Output the (X, Y) coordinate of the center of the cell containing the given text.  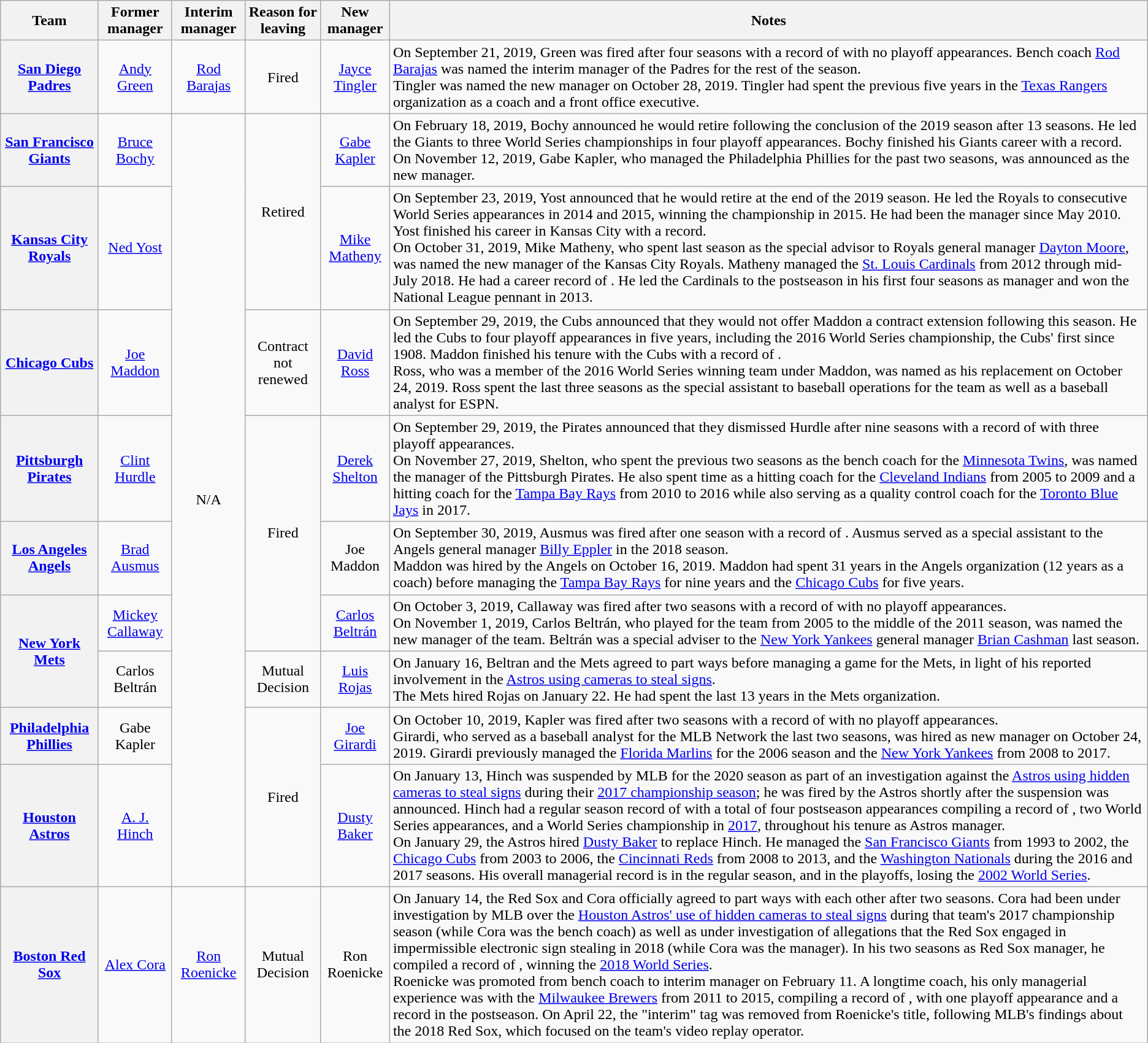
Mike Matheny (356, 248)
New manager (356, 21)
Los Angeles Angels (50, 558)
San Diego Padres (50, 77)
Notes (768, 21)
Contract not renewed (283, 362)
Ned Yost (135, 248)
Chicago Cubs (50, 362)
Kansas City Royals (50, 248)
N/A (209, 501)
Houston Astros (50, 825)
Derek Shelton (356, 469)
Alex Cora (135, 964)
Rod Barajas (209, 77)
Dusty Baker (356, 825)
San Francisco Giants (50, 150)
Luis Rojas (356, 679)
Brad Ausmus (135, 558)
Reason for leaving (283, 21)
New York Mets (50, 651)
Jayce Tingler (356, 77)
Philadelphia Phillies (50, 736)
Clint Hurdle (135, 469)
Joe Girardi (356, 736)
Andy Green (135, 77)
Interim manager (209, 21)
Former manager (135, 21)
Retired (283, 211)
Mickey Callaway (135, 623)
Pittsburgh Pirates (50, 469)
A. J. Hinch (135, 825)
David Ross (356, 362)
Bruce Bochy (135, 150)
Team (50, 21)
Boston Red Sox (50, 964)
